Pinpoint the cell where the given text exists, returning its [x, y] midpoint coordinate. 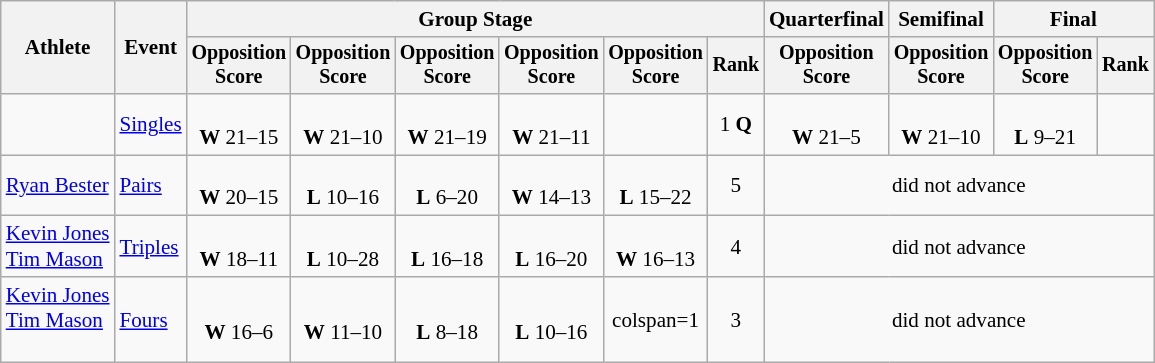
L 16–18 [447, 246]
colspan=1 [655, 320]
5 [736, 186]
Final [1073, 18]
L 16–20 [551, 246]
W 21–15 [239, 124]
4 [736, 246]
Group Stage [476, 18]
W 18–11 [239, 246]
L 6–20 [447, 186]
W 21–19 [447, 124]
1 Q [736, 124]
W 14–13 [551, 186]
W 11–10 [343, 320]
L 15–22 [655, 186]
L 9–21 [1045, 124]
Fours [151, 320]
Singles [151, 124]
Semifinal [941, 18]
W 16–6 [239, 320]
Pairs [151, 186]
Ryan Bester [58, 186]
Athlete [58, 48]
Triples [151, 246]
W 21–11 [551, 124]
L 8–18 [447, 320]
W 21–5 [826, 124]
Quarterfinal [826, 18]
Event [151, 48]
W 20–15 [239, 186]
3 [736, 320]
W 16–13 [655, 246]
L 10–28 [343, 246]
